Provide the [x, y] coordinate of the cell's center where the given text is located.  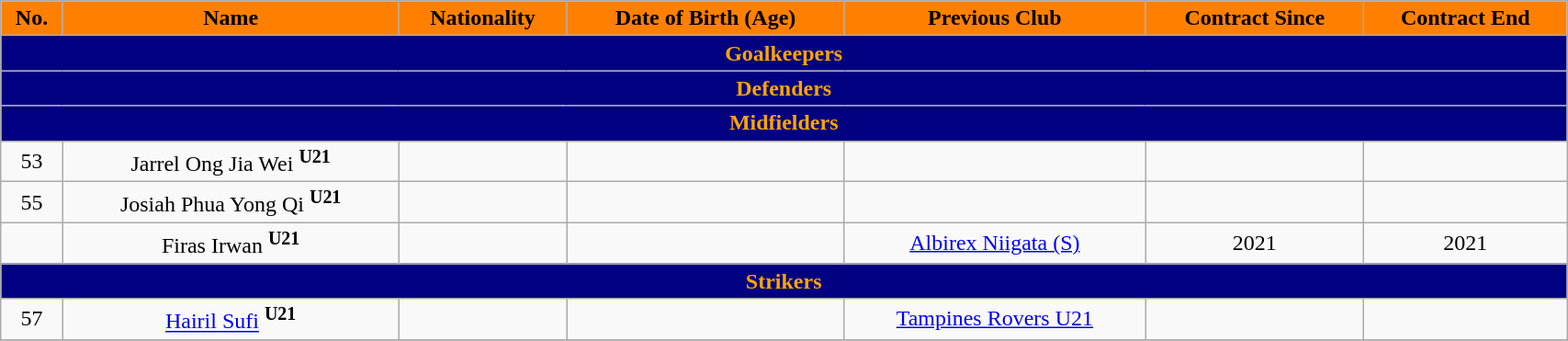
Name [231, 18]
Contract End [1466, 18]
Firas Irwan U21 [231, 243]
57 [31, 320]
Albirex Niigata (S) [995, 243]
Hairil Sufi U21 [231, 320]
Previous Club [995, 18]
Goalkeepers [784, 53]
Strikers [784, 281]
Tampines Rovers U21 [995, 320]
No. [31, 18]
Contract Since [1255, 18]
Midfielders [784, 123]
55 [31, 202]
53 [31, 162]
Josiah Phua Yong Qi U21 [231, 202]
Defenders [784, 88]
Date of Birth (Age) [705, 18]
Nationality [483, 18]
Jarrel Ong Jia Wei U21 [231, 162]
